Find where the given text appears and provide that cell's center as [x, y] coordinate. 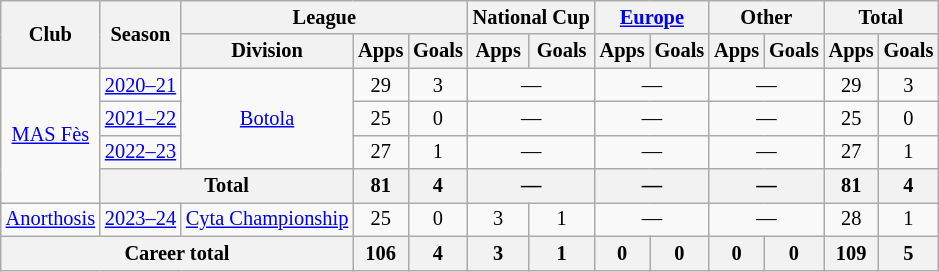
Division [267, 51]
Club [50, 34]
MAS Fès [50, 136]
Season [140, 34]
Other [766, 17]
106 [380, 253]
Anorthosis [50, 219]
2022–23 [140, 152]
28 [852, 219]
Botola [267, 118]
Europe [652, 17]
2020–21 [140, 85]
Cyta Championship [267, 219]
2021–22 [140, 118]
2023–24 [140, 219]
National Cup [532, 17]
5 [909, 253]
109 [852, 253]
League [324, 17]
Career total [177, 253]
